Scan for the cell matching the given text and deliver its [x, y] coordinate at center. 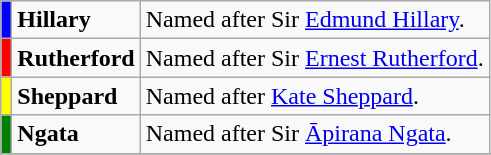
Sheppard [76, 96]
Ngata [76, 134]
Named after Sir Edmund Hillary. [314, 20]
Named after Sir Āpirana Ngata. [314, 134]
Rutherford [76, 58]
Hillary [76, 20]
Named after Sir Ernest Rutherford. [314, 58]
Named after Kate Sheppard. [314, 96]
